Locate the cell with the specified text and output its [x, y] center coordinate. 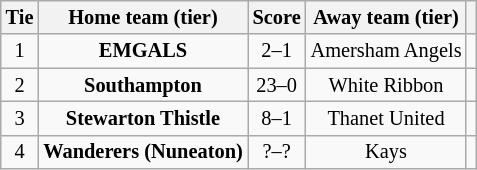
1 [20, 51]
23–0 [277, 85]
Thanet United [386, 118]
4 [20, 152]
Score [277, 17]
Home team (tier) [142, 17]
Southampton [142, 85]
8–1 [277, 118]
2 [20, 85]
Away team (tier) [386, 17]
Amersham Angels [386, 51]
2–1 [277, 51]
EMGALS [142, 51]
3 [20, 118]
Tie [20, 17]
White Ribbon [386, 85]
Wanderers (Nuneaton) [142, 152]
Kays [386, 152]
Stewarton Thistle [142, 118]
?–? [277, 152]
